Find where the given text appears and provide that cell's center as [X, Y] coordinate. 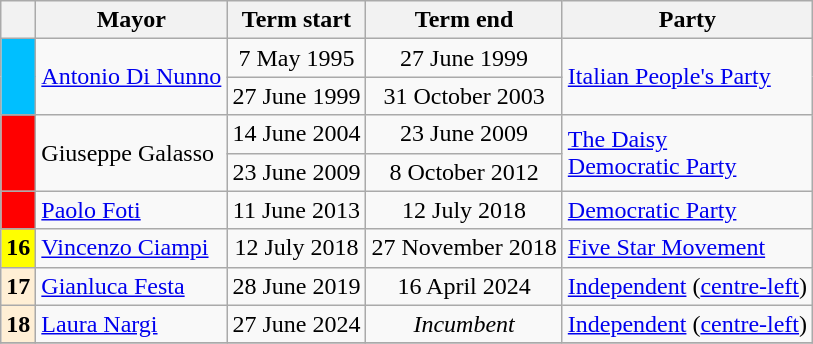
Term end [464, 20]
27 June 2024 [296, 324]
18 [18, 324]
17 [18, 286]
14 June 2004 [296, 134]
16 April 2024 [464, 286]
11 June 2013 [296, 210]
Giuseppe Galasso [132, 153]
28 June 2019 [296, 286]
31 October 2003 [464, 96]
7 May 1995 [296, 58]
Vincenzo Ciampi [132, 248]
Term start [296, 20]
Democratic Party [687, 210]
8 October 2012 [464, 172]
Antonio Di Nunno [132, 77]
Italian People's Party [687, 77]
Five Star Movement [687, 248]
The DaisyDemocratic Party [687, 153]
16 [18, 248]
Laura Nargi [132, 324]
27 November 2018 [464, 248]
Party [687, 20]
Mayor [132, 20]
Gianluca Festa [132, 286]
Paolo Foti [132, 210]
Incumbent [464, 324]
